Provide the [x, y] coordinate of the cell's center where the given text is located.  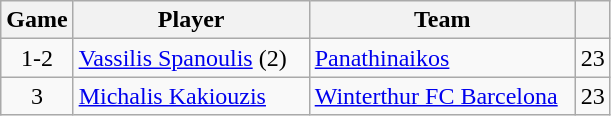
Player [191, 20]
Panathinaikos [442, 58]
Vassilis Spanoulis (2) [191, 58]
Team [442, 20]
Winterthur FC Barcelona [442, 96]
1-2 [37, 58]
3 [37, 96]
Game [37, 20]
Michalis Kakiouzis [191, 96]
